Output the [x, y] coordinate of the center of the cell containing the given text.  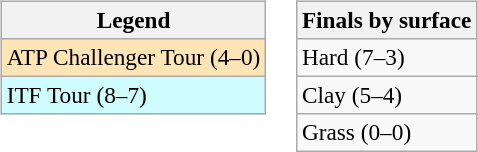
Clay (5–4) [387, 95]
Legend [133, 20]
ATP Challenger Tour (4–0) [133, 57]
Finals by surface [387, 20]
ITF Tour (8–7) [133, 95]
Grass (0–0) [387, 133]
Hard (7–3) [387, 57]
